For the text-containing cell, return its midpoint in (X, Y) coordinate format. 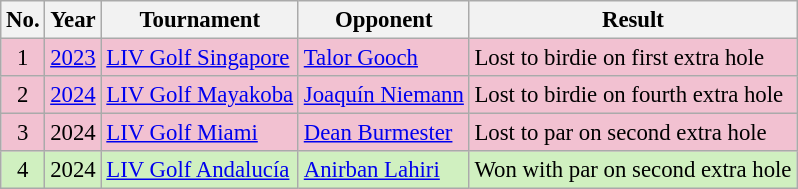
Won with par on second extra hole (633, 170)
3 (23, 133)
Opponent (384, 20)
4 (23, 170)
2 (23, 95)
Dean Burmester (384, 133)
LIV Golf Mayakoba (200, 95)
Lost to par on second extra hole (633, 133)
LIV Golf Singapore (200, 58)
LIV Golf Andalucía (200, 170)
No. (23, 20)
1 (23, 58)
Lost to birdie on first extra hole (633, 58)
Anirban Lahiri (384, 170)
Tournament (200, 20)
Talor Gooch (384, 58)
Lost to birdie on fourth extra hole (633, 95)
Result (633, 20)
Joaquín Niemann (384, 95)
2023 (73, 58)
Year (73, 20)
LIV Golf Miami (200, 133)
